Provide the (x, y) coordinate of the cell's center where the given text is located.  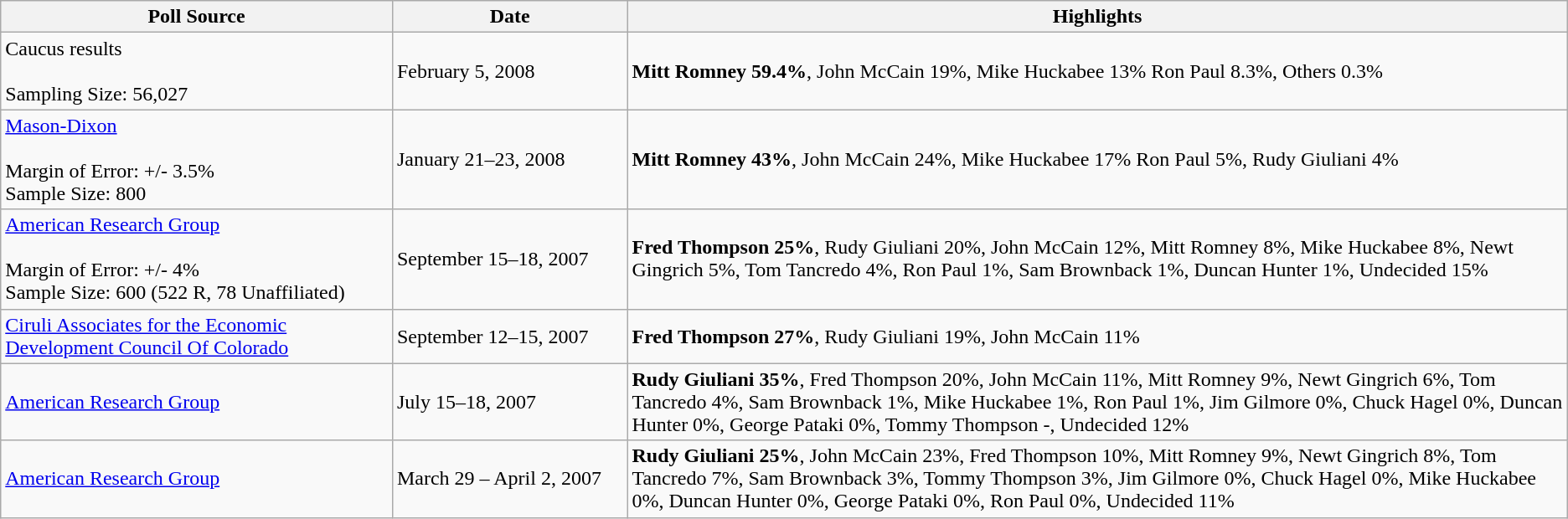
Mason-DixonMargin of Error: +/- 3.5% Sample Size: 800 (197, 159)
September 12–15, 2007 (509, 337)
July 15–18, 2007 (509, 402)
Mitt Romney 43%, John McCain 24%, Mike Huckabee 17% Ron Paul 5%, Rudy Giuliani 4% (1097, 159)
January 21–23, 2008 (509, 159)
Date (509, 17)
Ciruli Associates for the Economic Development Council Of Colorado (197, 337)
American Research GroupMargin of Error: +/- 4% Sample Size: 600 (522 R, 78 Unaffiliated) (197, 259)
Mitt Romney 59.4%, John McCain 19%, Mike Huckabee 13% Ron Paul 8.3%, Others 0.3% (1097, 71)
Poll Source (197, 17)
March 29 – April 2, 2007 (509, 479)
Highlights (1097, 17)
February 5, 2008 (509, 71)
Fred Thompson 27%, Rudy Giuliani 19%, John McCain 11% (1097, 337)
Caucus resultsSampling Size: 56,027 (197, 71)
September 15–18, 2007 (509, 259)
